Determine the (x, y) coordinate at the center of the cell enclosing the given text.  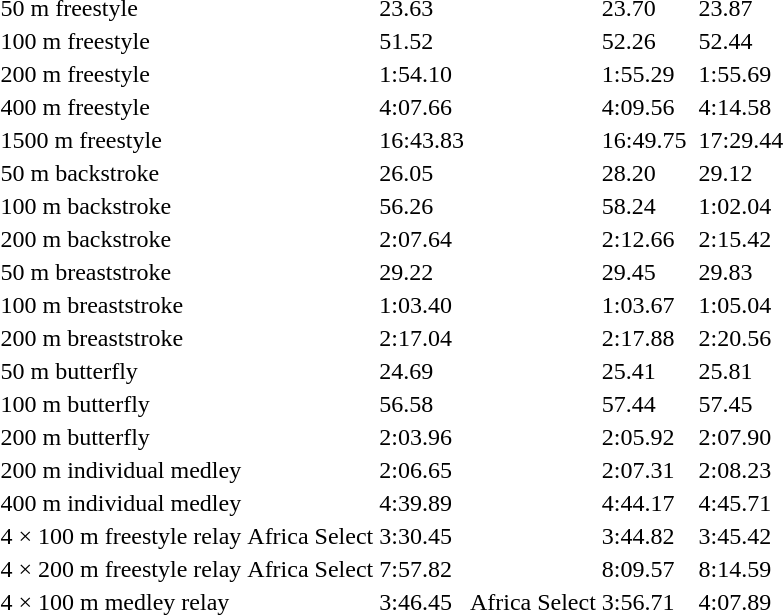
2:17.88 (644, 338)
7:57.82 (422, 569)
52.26 (644, 41)
2:07.64 (422, 239)
28.20 (644, 173)
2:03.96 (422, 437)
1:55.29 (644, 74)
4:44.17 (644, 503)
3:44.82 (644, 536)
58.24 (644, 206)
26.05 (422, 173)
2:05.92 (644, 437)
2:06.65 (422, 470)
4:07.66 (422, 107)
29.22 (422, 272)
8:09.57 (644, 569)
57.44 (644, 404)
3:30.45 (422, 536)
51.52 (422, 41)
4:39.89 (422, 503)
2:12.66 (644, 239)
4:09.56 (644, 107)
1:03.67 (644, 305)
29.45 (644, 272)
56.58 (422, 404)
1:03.40 (422, 305)
2:07.31 (644, 470)
2:17.04 (422, 338)
25.41 (644, 371)
16:49.75 (644, 140)
56.26 (422, 206)
16:43.83 (422, 140)
1:54.10 (422, 74)
24.69 (422, 371)
